Return (X, Y) of the center of cell containing provided text 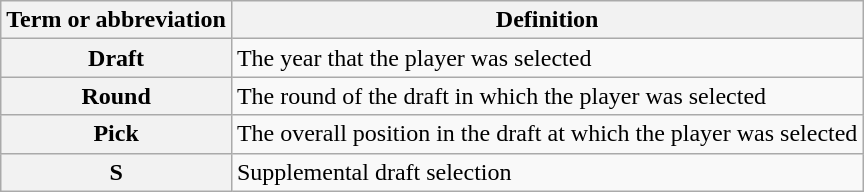
Supplemental draft selection (547, 172)
Round (116, 96)
Term or abbreviation (116, 20)
S (116, 172)
Pick (116, 134)
Definition (547, 20)
The overall position in the draft at which the player was selected (547, 134)
The year that the player was selected (547, 58)
Draft (116, 58)
The round of the draft in which the player was selected (547, 96)
